Provide the (x, y) coordinate of the cell's center where the given text is located.  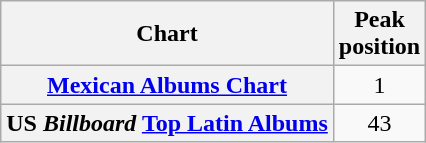
43 (379, 123)
Peakposition (379, 34)
Mexican Albums Chart (168, 85)
1 (379, 85)
US Billboard Top Latin Albums (168, 123)
Chart (168, 34)
